Determine the (X, Y) coordinate at the center of the cell enclosing the given text.  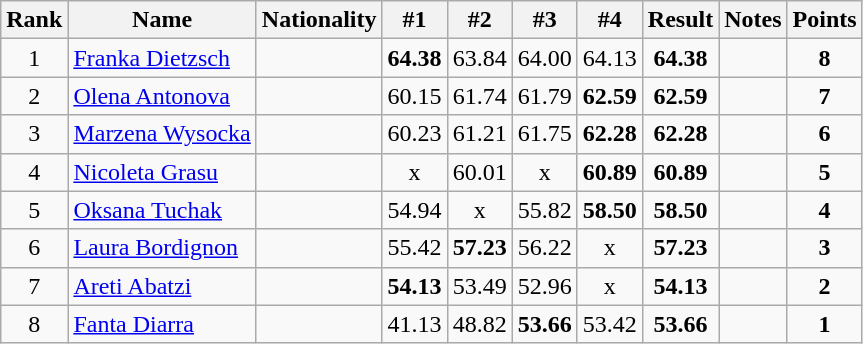
#1 (414, 20)
Nicoleta Grasu (162, 172)
64.13 (610, 58)
Oksana Tuchak (162, 210)
Result (680, 20)
#2 (480, 20)
52.96 (544, 286)
53.42 (610, 324)
61.74 (480, 96)
61.75 (544, 134)
Laura Bordignon (162, 248)
54.94 (414, 210)
53.49 (480, 286)
61.79 (544, 96)
Rank (34, 20)
Areti Abatzi (162, 286)
56.22 (544, 248)
Notes (753, 20)
60.01 (480, 172)
#3 (544, 20)
61.21 (480, 134)
60.23 (414, 134)
60.15 (414, 96)
Franka Dietzsch (162, 58)
Points (824, 20)
41.13 (414, 324)
63.84 (480, 58)
#4 (610, 20)
55.42 (414, 248)
Nationality (319, 20)
64.00 (544, 58)
48.82 (480, 324)
Fanta Diarra (162, 324)
Name (162, 20)
55.82 (544, 210)
Marzena Wysocka (162, 134)
Olena Antonova (162, 96)
